Pinpoint the cell where the given text exists, returning its [X, Y] midpoint coordinate. 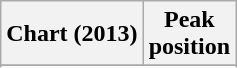
Peakposition [189, 34]
Chart (2013) [72, 34]
